For the text-containing cell, return its midpoint in [x, y] coordinate format. 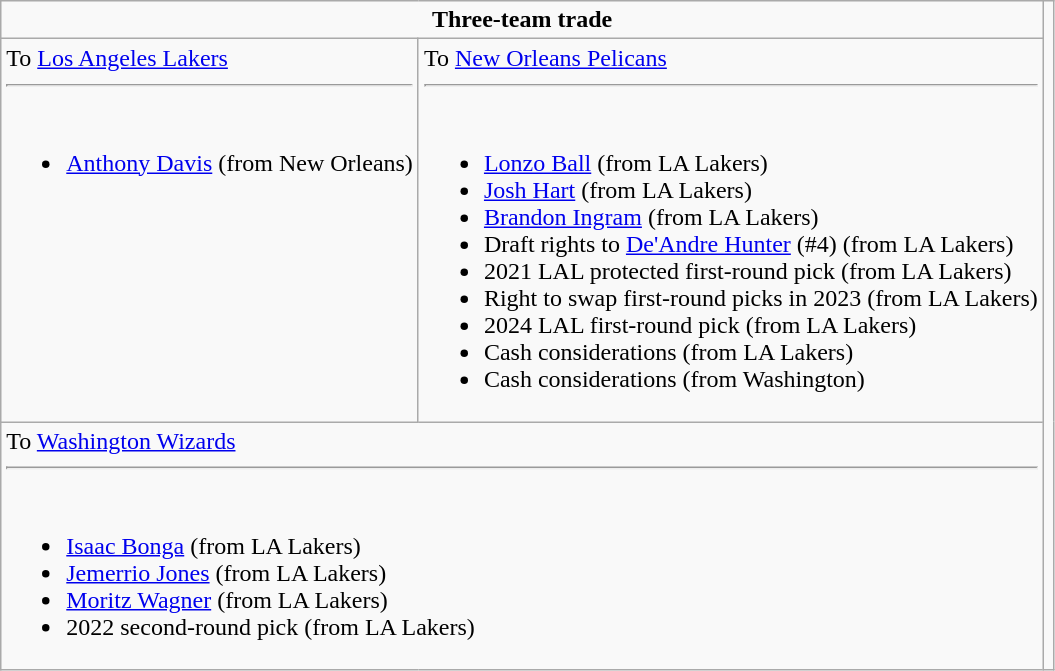
To Los Angeles LakersAnthony Davis (from New Orleans) [210, 230]
To Washington WizardsIsaac Bonga (from LA Lakers)Jemerrio Jones (from LA Lakers)Moritz Wagner (from LA Lakers)2022 second-round pick (from LA Lakers) [522, 546]
Three-team trade [522, 20]
